Provide the (X, Y) coordinate of the cell's center where the given text is located.  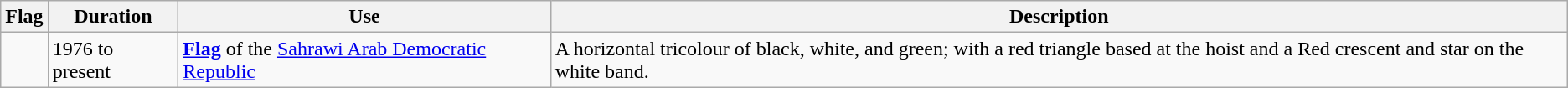
A horizontal tricolour of black, white, and green; with a red triangle based at the hoist and a Red crescent and star on the white band. (1059, 60)
Duration (113, 17)
Flag (24, 17)
Description (1059, 17)
Flag of the Sahrawi Arab Democratic Republic (364, 60)
1976 to present (113, 60)
Use (364, 17)
